Provide the [x, y] coordinate of the cell's center where the given text is located.  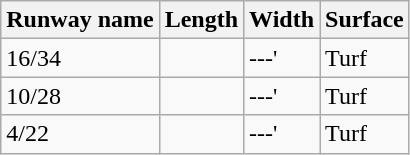
Length [201, 20]
10/28 [80, 96]
Runway name [80, 20]
Width [282, 20]
Surface [365, 20]
4/22 [80, 134]
16/34 [80, 58]
